Provide the (x, y) coordinate of the cell's center where the given text is located.  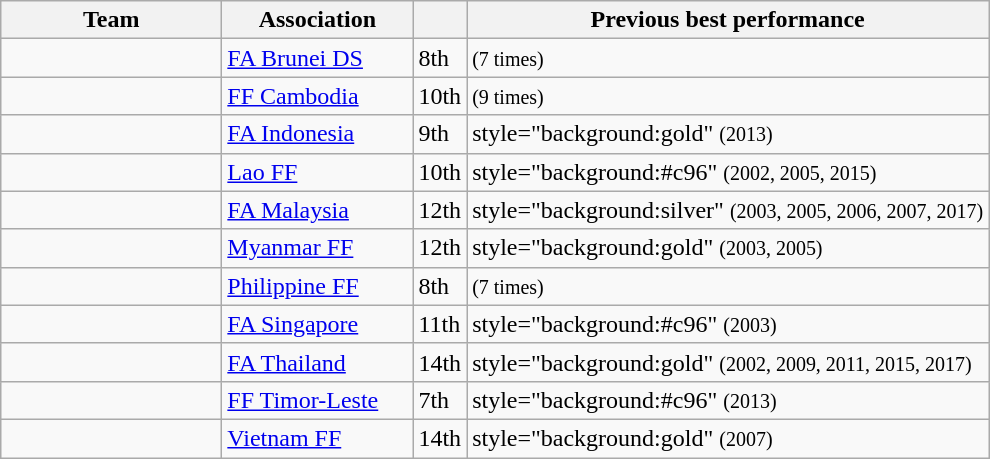
Vietnam FF (318, 438)
Myanmar FF (318, 248)
FA Singapore (318, 324)
FF Timor-Leste (318, 400)
11th (440, 324)
Team (112, 20)
Philippine FF (318, 286)
style="background:#c96" (2002, 2005, 2015) (728, 172)
style="background:gold" (2013) (728, 134)
FA Malaysia (318, 210)
style="background:gold" (2003, 2005) (728, 248)
Previous best performance (728, 20)
FF Cambodia (318, 96)
7th (440, 400)
9th (440, 134)
FA Thailand (318, 362)
FA Indonesia (318, 134)
style="background:gold" (2007) (728, 438)
style="background:gold" (2002, 2009, 2011, 2015, 2017) (728, 362)
(9 times) (728, 96)
FA Brunei DS (318, 58)
style="background:#c96" (2003) (728, 324)
style="background:silver" (2003, 2005, 2006, 2007, 2017) (728, 210)
Lao FF (318, 172)
style="background:#c96" (2013) (728, 400)
Association (318, 20)
